Return the (X, Y) coordinate for the center point of the cell that contains the specified text.  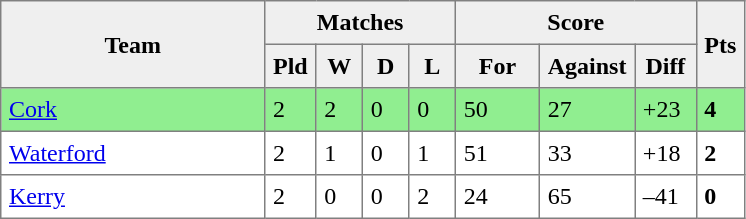
Cork (133, 110)
24 (497, 197)
W (339, 66)
For (497, 66)
33 (586, 153)
Kerry (133, 197)
Against (586, 66)
Diff (666, 66)
–41 (666, 197)
+18 (666, 153)
+23 (666, 110)
4 (720, 110)
L (432, 66)
D (385, 66)
Pts (720, 44)
50 (497, 110)
Matches (360, 23)
51 (497, 153)
27 (586, 110)
Waterford (133, 153)
Pld (290, 66)
Score (576, 23)
65 (586, 197)
Team (133, 44)
